Search for the cell housing the specified text and yield its (X, Y) center coordinate. 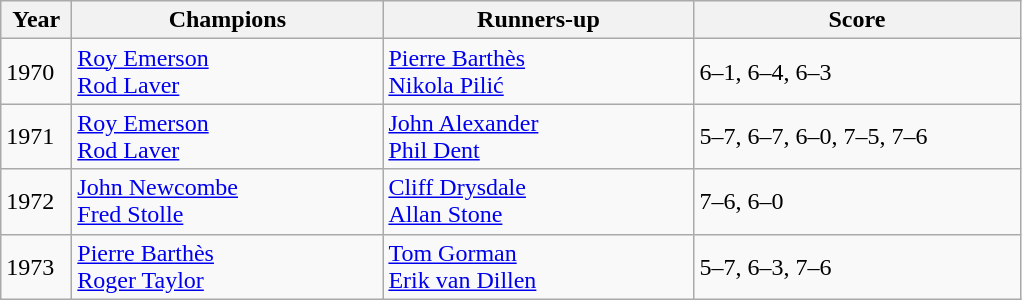
Pierre Barthès Nikola Pilić (538, 72)
1973 (36, 266)
Pierre Barthès Roger Taylor (228, 266)
Champions (228, 20)
7–6, 6–0 (857, 202)
John Alexander Phil Dent (538, 136)
Cliff Drysdale Allan Stone (538, 202)
Score (857, 20)
1970 (36, 72)
1972 (36, 202)
5–7, 6–3, 7–6 (857, 266)
Year (36, 20)
6–1, 6–4, 6–3 (857, 72)
Runners-up (538, 20)
5–7, 6–7, 6–0, 7–5, 7–6 (857, 136)
John Newcombe Fred Stolle (228, 202)
Tom Gorman Erik van Dillen (538, 266)
1971 (36, 136)
